Detect which cell encompasses the target text, then output its (X, Y) center coordinate. 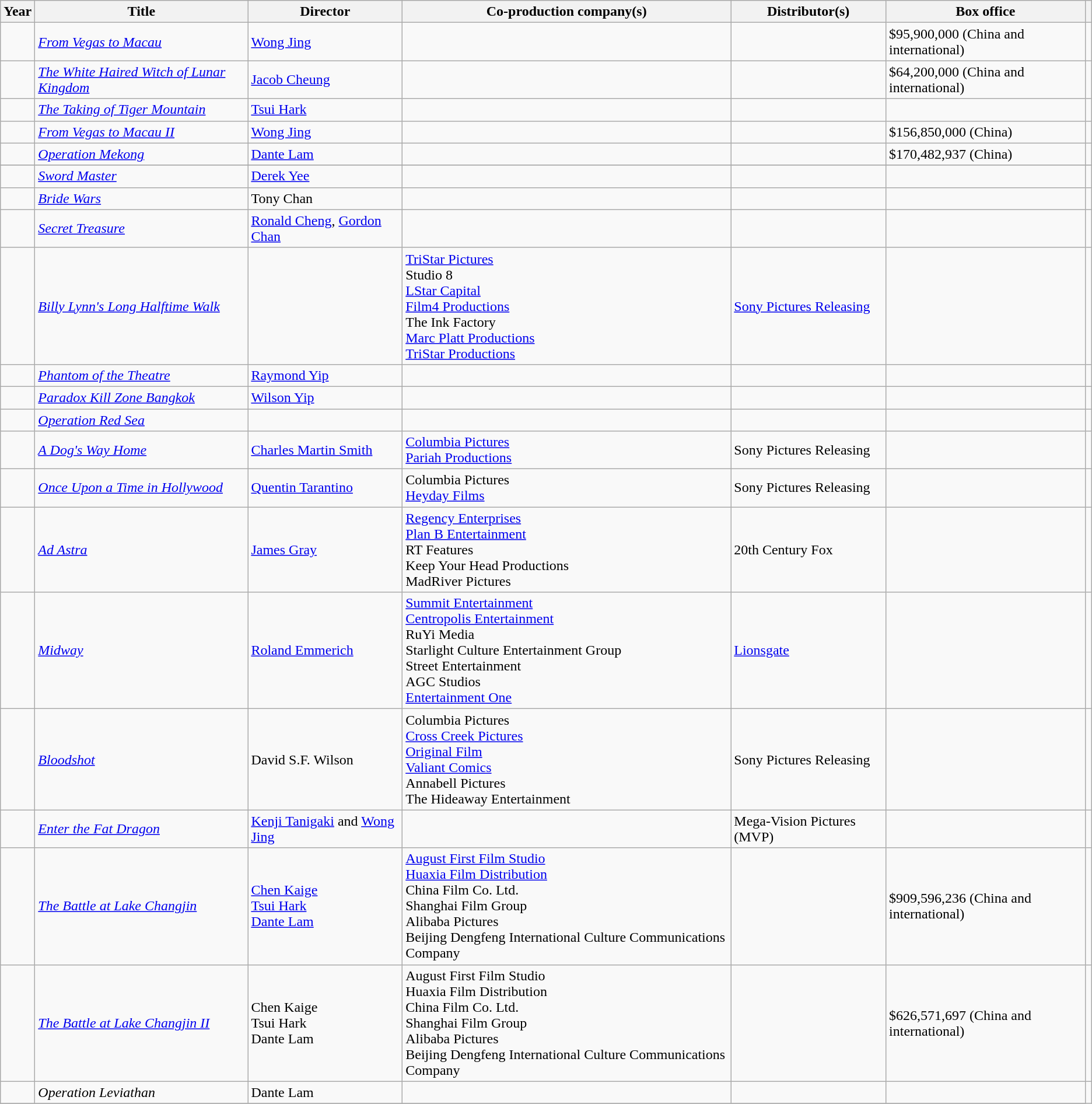
Paradox Kill Zone Bangkok (141, 397)
Co-production company(s) (567, 12)
Midway (141, 651)
Ad Astra (141, 550)
Wilson Yip (325, 397)
TriStar Pictures Studio 8 LStar Capital Film4 Productions The Ink Factory Marc Platt Productions TriStar Productions (567, 306)
Operation Mekong (141, 154)
Regency Enterprises Plan B Entertainment RT Features Keep Your Head Productions MadRiver Pictures (567, 550)
Tony Chan (325, 198)
From Vegas to Macau (141, 42)
Billy Lynn's Long Halftime Walk (141, 306)
20th Century Fox (808, 550)
Summit Entertainment Centropolis Entertainment RuYi Media Starlight Culture Entertainment Group Street Entertainment AGC Studios Entertainment One (567, 651)
Operation Leviathan (141, 1092)
Charles Martin Smith (325, 450)
From Vegas to Macau II (141, 132)
Kenji Tanigaki and Wong Jing (325, 829)
Columbia Pictures Cross Creek Pictures Original Film Valiant Comics Annabell Pictures The Hideaway Entertainment (567, 760)
$95,900,000 (China and international) (986, 42)
Columbia Pictures Pariah Productions (567, 450)
The White Haired Witch of Lunar Kingdom (141, 79)
Quentin Tarantino (325, 488)
A Dog's Way Home (141, 450)
$626,571,697 (China and international) (986, 1023)
Title (141, 12)
Bride Wars (141, 198)
Once Upon a Time in Hollywood (141, 488)
Year (17, 12)
$156,850,000 (China) (986, 132)
$170,482,937 (China) (986, 154)
Ronald Cheng, Gordon Chan (325, 229)
Jacob Cheung (325, 79)
Enter the Fat Dragon (141, 829)
$64,200,000 (China and international) (986, 79)
The Taking of Tiger Mountain (141, 110)
Columbia Pictures Heyday Films (567, 488)
Secret Treasure (141, 229)
Lionsgate (808, 651)
Bloodshot (141, 760)
David S.F. Wilson (325, 760)
The Battle at Lake Changjin II (141, 1023)
Operation Red Sea (141, 420)
Raymond Yip (325, 375)
Tsui Hark (325, 110)
$909,596,236 (China and international) (986, 906)
James Gray (325, 550)
Sword Master (141, 176)
Director (325, 12)
Phantom of the Theatre (141, 375)
Mega-Vision Pictures (MVP) (808, 829)
The Battle at Lake Changjin (141, 906)
Derek Yee (325, 176)
Distributor(s) (808, 12)
Box office (986, 12)
Roland Emmerich (325, 651)
